Determine the [X, Y] coordinate at the center of the cell enclosing the given text.  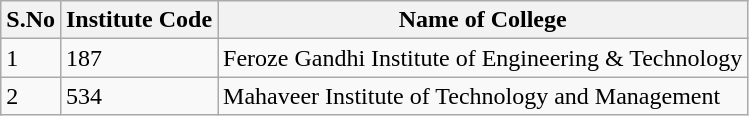
Mahaveer Institute of Technology and Management [483, 96]
Institute Code [138, 20]
187 [138, 58]
2 [31, 96]
Name of College [483, 20]
1 [31, 58]
Feroze Gandhi Institute of Engineering & Technology [483, 58]
S.No [31, 20]
534 [138, 96]
